Extract the (x, y) coordinate from the center of the cell holding the provided text.  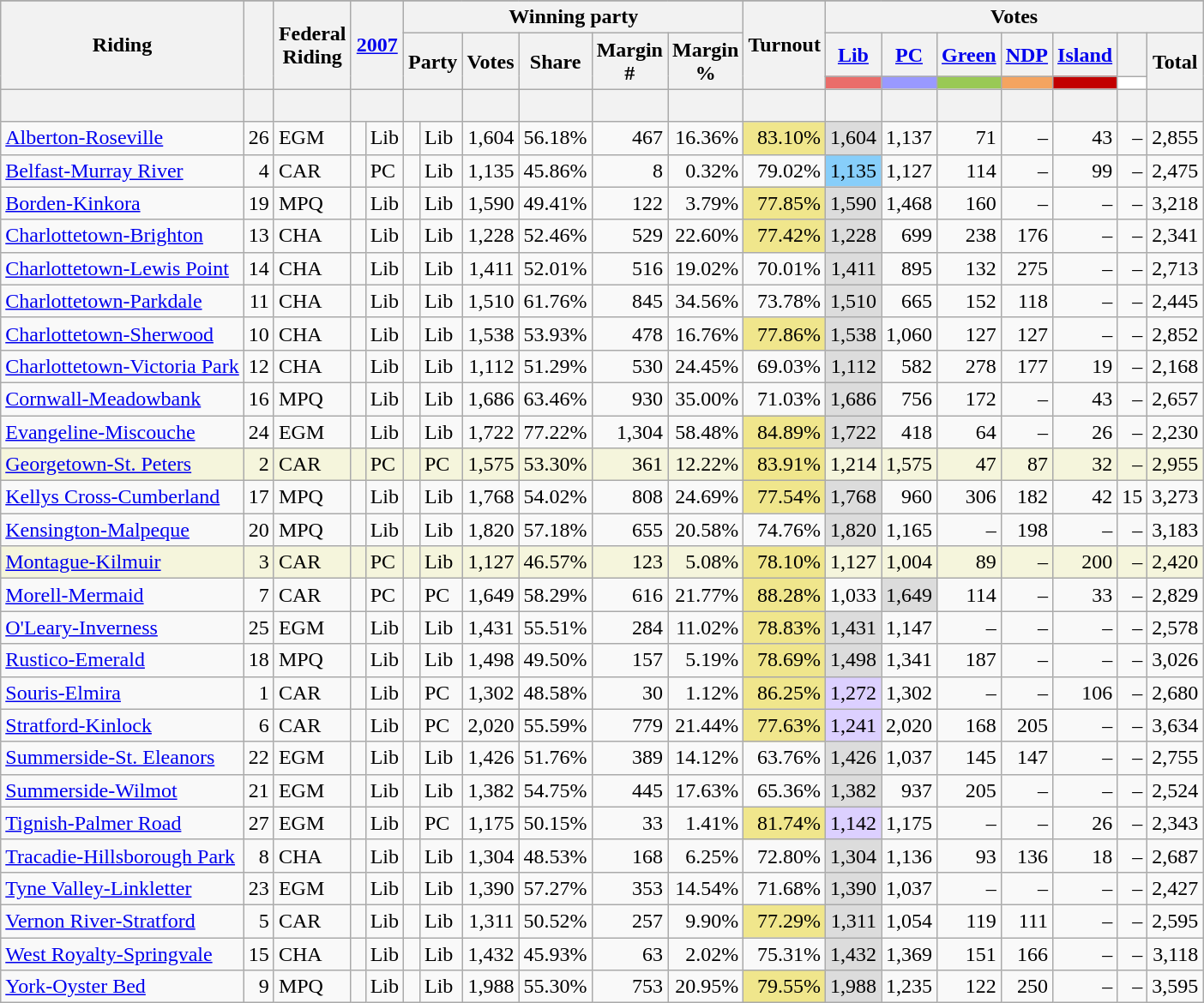
172 (969, 399)
1,369 (909, 954)
2 (259, 465)
78.10% (785, 562)
1,137 (909, 138)
2,343 (1175, 823)
3,118 (1175, 954)
1.41% (705, 823)
418 (909, 431)
24.69% (705, 497)
West Royalty-Springvale (123, 954)
Summerside-Wilmot (123, 790)
Belfast-Murray River (123, 171)
16.76% (705, 333)
NDP (1026, 55)
11 (259, 301)
77.22% (556, 431)
2,755 (1175, 758)
25 (259, 628)
5.08% (705, 562)
2,855 (1175, 138)
Georgetown-St. Peters (123, 465)
20.95% (705, 987)
616 (629, 595)
14.12% (705, 758)
Kellys Cross-Cumberland (123, 497)
52.01% (556, 268)
1,165 (909, 530)
24 (259, 431)
34.56% (705, 301)
Charlottetown-Brighton (123, 236)
81.74% (785, 823)
353 (629, 888)
Rustico-Emerald (123, 660)
2,852 (1175, 333)
2,687 (1175, 856)
32 (1086, 465)
2,713 (1175, 268)
77.86% (785, 333)
6.25% (705, 856)
71 (969, 138)
73.78% (785, 301)
56.18% (556, 138)
20 (259, 530)
13 (259, 236)
77.85% (785, 203)
275 (1026, 268)
79.55% (785, 987)
Borden-Kinkora (123, 203)
53.30% (556, 465)
71.68% (785, 888)
35.00% (705, 399)
24.45% (705, 366)
49.50% (556, 660)
89 (969, 562)
57.27% (556, 888)
3.79% (705, 203)
960 (909, 497)
2,168 (1175, 366)
176 (1026, 236)
200 (1086, 562)
Evangeline-Miscouche (123, 431)
699 (909, 236)
238 (969, 236)
1,004 (909, 562)
21 (259, 790)
63.46% (556, 399)
22.60% (705, 236)
61.76% (556, 301)
77.63% (785, 725)
Alberton-Roseville (123, 138)
3,634 (1175, 725)
2,657 (1175, 399)
1,272 (852, 693)
Green (969, 55)
78.83% (785, 628)
70.01% (785, 268)
FederalRiding (312, 45)
16.36% (705, 138)
11.02% (705, 628)
Winning party (574, 17)
529 (629, 236)
Charlottetown-Victoria Park (123, 366)
57.18% (556, 530)
1,235 (909, 987)
278 (969, 366)
63.76% (785, 758)
48.53% (556, 856)
99 (1086, 171)
1,033 (852, 595)
74.76% (785, 530)
2007 (377, 45)
53.93% (556, 333)
83.91% (785, 465)
Vernon River-Stratford (123, 921)
21.77% (705, 595)
51.76% (556, 758)
930 (629, 399)
Riding (123, 45)
145 (969, 758)
166 (1026, 954)
257 (629, 921)
284 (629, 628)
845 (629, 301)
123 (629, 562)
51.29% (556, 366)
160 (969, 203)
1,060 (909, 333)
3 (259, 562)
808 (629, 497)
2,829 (1175, 595)
2,680 (1175, 693)
Souris-Elmira (123, 693)
19.02% (705, 268)
48.58% (556, 693)
Montague-Kilmuir (123, 562)
21.44% (705, 725)
1,147 (909, 628)
1,341 (909, 660)
71.03% (785, 399)
895 (909, 268)
7 (259, 595)
55.51% (556, 628)
937 (909, 790)
63 (629, 954)
46.57% (556, 562)
361 (629, 465)
2,445 (1175, 301)
30 (629, 693)
86.25% (785, 693)
22 (259, 758)
1,468 (909, 203)
467 (629, 138)
3,273 (1175, 497)
45.93% (556, 954)
50.15% (556, 823)
2,955 (1175, 465)
1,136 (909, 856)
111 (1026, 921)
77.54% (785, 497)
47 (969, 465)
3,218 (1175, 203)
478 (629, 333)
2,420 (1175, 562)
Margin% (705, 62)
49.41% (556, 203)
2,524 (1175, 790)
2,578 (1175, 628)
27 (259, 823)
54.02% (556, 497)
42 (1086, 497)
2,595 (1175, 921)
52.46% (556, 236)
65.36% (785, 790)
Margin# (629, 62)
54.75% (556, 790)
756 (909, 399)
Summerside-St. Eleanors (123, 758)
187 (969, 660)
157 (629, 660)
2,230 (1175, 431)
119 (969, 921)
753 (629, 987)
250 (1026, 987)
75.31% (785, 954)
306 (969, 497)
1,241 (852, 725)
3,183 (1175, 530)
1,054 (909, 921)
182 (1026, 497)
Turnout (785, 45)
55.59% (556, 725)
12 (259, 366)
23 (259, 888)
Total (1175, 62)
2,475 (1175, 171)
55.30% (556, 987)
58.29% (556, 595)
Cornwall-Meadowbank (123, 399)
79.02% (785, 171)
9 (259, 987)
4 (259, 171)
87 (1026, 465)
Stratford-Kinlock (123, 725)
152 (969, 301)
1.12% (705, 693)
5.19% (705, 660)
50.52% (556, 921)
Charlottetown-Parkdale (123, 301)
Tyne Valley-Linkletter (123, 888)
2.02% (705, 954)
655 (629, 530)
779 (629, 725)
2,341 (1175, 236)
84.89% (785, 431)
132 (969, 268)
445 (629, 790)
58.48% (705, 431)
0.32% (705, 171)
77.29% (785, 921)
78.69% (785, 660)
14.54% (705, 888)
5 (259, 921)
6 (259, 725)
Morell-Mermaid (123, 595)
2,427 (1175, 888)
Tracadie-Hillsborough Park (123, 856)
88.28% (785, 595)
O'Leary-Inverness (123, 628)
1,142 (852, 823)
69.03% (785, 366)
3,595 (1175, 987)
14 (259, 268)
530 (629, 366)
83.10% (785, 138)
Kensington-Malpeque (123, 530)
118 (1026, 301)
16 (259, 399)
198 (1026, 530)
389 (629, 758)
Party (433, 62)
10 (259, 333)
20.58% (705, 530)
1,214 (852, 465)
93 (969, 856)
Charlottetown-Lewis Point (123, 268)
77.42% (785, 236)
12.22% (705, 465)
665 (909, 301)
Tignish-Palmer Road (123, 823)
151 (969, 954)
Share (556, 62)
106 (1086, 693)
177 (1026, 366)
3,026 (1175, 660)
9.90% (705, 921)
64 (969, 431)
516 (629, 268)
Island (1086, 55)
17.63% (705, 790)
72.80% (785, 856)
York-Oyster Bed (123, 987)
17 (259, 497)
136 (1026, 856)
582 (909, 366)
Charlottetown-Sherwood (123, 333)
1 (259, 693)
147 (1026, 758)
45.86% (556, 171)
